Search for the cell housing the specified text and yield its [x, y] center coordinate. 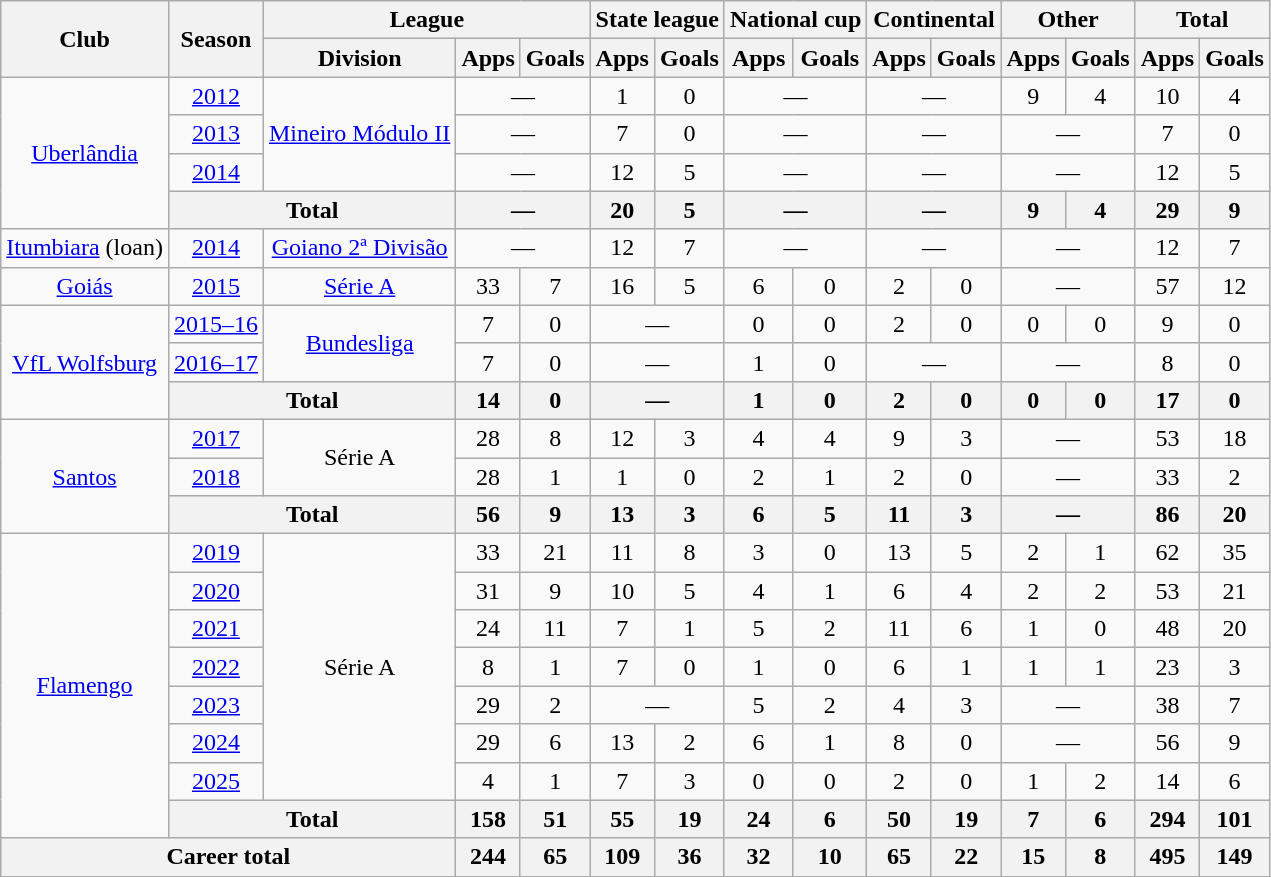
2021 [216, 629]
2025 [216, 781]
17 [1167, 400]
2020 [216, 591]
2015–16 [216, 324]
31 [488, 591]
35 [1235, 553]
Club [85, 39]
294 [1167, 819]
149 [1235, 857]
23 [1167, 667]
Itumbiara (loan) [85, 248]
Other [1068, 20]
51 [555, 819]
2012 [216, 96]
Bundesliga [359, 343]
62 [1167, 553]
32 [758, 857]
2018 [216, 477]
2023 [216, 705]
50 [899, 819]
244 [488, 857]
National cup [795, 20]
2015 [216, 286]
86 [1167, 515]
Goiano 2ª Divisão [359, 248]
57 [1167, 286]
15 [1033, 857]
Uberlândia [85, 153]
State league [657, 20]
VfL Wolfsburg [85, 362]
Mineiro Módulo II [359, 134]
16 [622, 286]
Continental [934, 20]
2017 [216, 438]
158 [488, 819]
36 [690, 857]
2022 [216, 667]
22 [966, 857]
38 [1167, 705]
2016–17 [216, 362]
2019 [216, 553]
2013 [216, 134]
League [426, 20]
495 [1167, 857]
55 [622, 819]
2024 [216, 743]
Santos [85, 476]
Flamengo [85, 686]
Goiás [85, 286]
109 [622, 857]
Division [359, 58]
Career total [228, 857]
48 [1167, 629]
101 [1235, 819]
Season [216, 39]
18 [1235, 438]
